Determine the (x, y) coordinate at the center of the cell enclosing the given text.  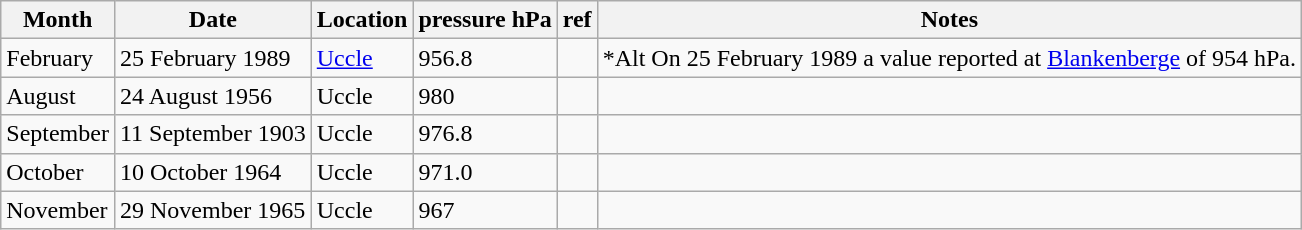
24 August 1956 (212, 96)
Location (362, 20)
pressure hPa (485, 20)
976.8 (485, 134)
February (58, 58)
956.8 (485, 58)
*Alt On 25 February 1989 a value reported at Blankenberge of 954 hPa. (949, 58)
971.0 (485, 172)
August (58, 96)
Date (212, 20)
ref (577, 20)
10 October 1964 (212, 172)
September (58, 134)
980 (485, 96)
Month (58, 20)
11 September 1903 (212, 134)
November (58, 210)
29 November 1965 (212, 210)
October (58, 172)
25 February 1989 (212, 58)
967 (485, 210)
Notes (949, 20)
